Return the [x, y] coordinate for the center point of the cell that contains the specified text.  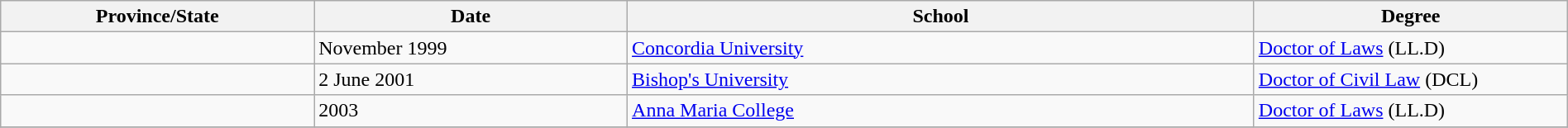
Doctor of Civil Law (DCL) [1411, 79]
Bishop's University [941, 79]
Degree [1411, 17]
School [941, 17]
2 June 2001 [471, 79]
November 1999 [471, 48]
Concordia University [941, 48]
Anna Maria College [941, 111]
Date [471, 17]
Province/State [157, 17]
2003 [471, 111]
